Provide the (x, y) coordinate of the cell's center where the given text is located.  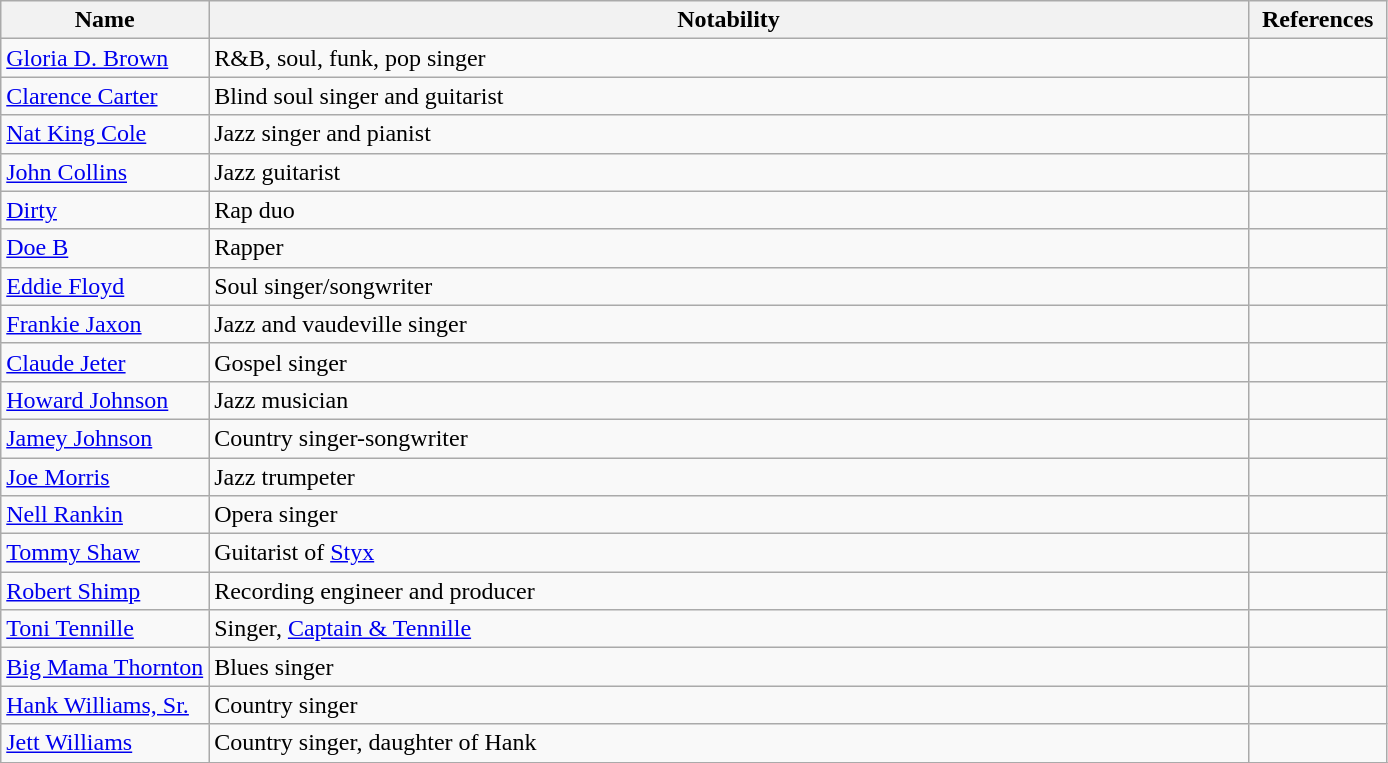
Nat King Cole (105, 134)
Jazz and vaudeville singer (729, 324)
Soul singer/songwriter (729, 286)
Country singer (729, 705)
Jamey Johnson (105, 438)
Opera singer (729, 515)
Name (105, 20)
Country singer-songwriter (729, 438)
Singer, Captain & Tennille (729, 629)
Clarence Carter (105, 96)
Robert Shimp (105, 591)
Tommy Shaw (105, 553)
Gospel singer (729, 362)
Toni Tennille (105, 629)
Dirty (105, 210)
References (1318, 20)
Big Mama Thornton (105, 667)
Jazz guitarist (729, 172)
Gloria D. Brown (105, 58)
Guitarist of Styx (729, 553)
Doe B (105, 248)
Country singer, daughter of Hank (729, 743)
Jazz trumpeter (729, 477)
Jazz singer and pianist (729, 134)
Recording engineer and producer (729, 591)
R&B, soul, funk, pop singer (729, 58)
Nell Rankin (105, 515)
Blind soul singer and guitarist (729, 96)
Rap duo (729, 210)
Notability (729, 20)
Rapper (729, 248)
Frankie Jaxon (105, 324)
Eddie Floyd (105, 286)
Joe Morris (105, 477)
Jazz musician (729, 400)
John Collins (105, 172)
Claude Jeter (105, 362)
Jett Williams (105, 743)
Howard Johnson (105, 400)
Blues singer (729, 667)
Hank Williams, Sr. (105, 705)
